Output the [x, y] coordinate of the center of the cell containing the given text.  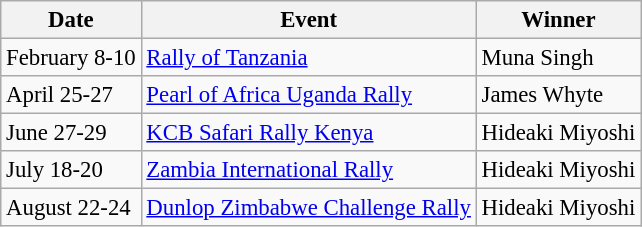
August 22-24 [71, 208]
James Whyte [558, 95]
Winner [558, 20]
KCB Safari Rally Kenya [308, 133]
April 25-27 [71, 95]
February 8-10 [71, 58]
Rally of Tanzania [308, 58]
Date [71, 20]
Zambia International Rally [308, 170]
Muna Singh [558, 58]
Pearl of Africa Uganda Rally [308, 95]
June 27-29 [71, 133]
July 18-20 [71, 170]
Dunlop Zimbabwe Challenge Rally [308, 208]
Event [308, 20]
